Scan for the cell matching the given text and deliver its [X, Y] coordinate at center. 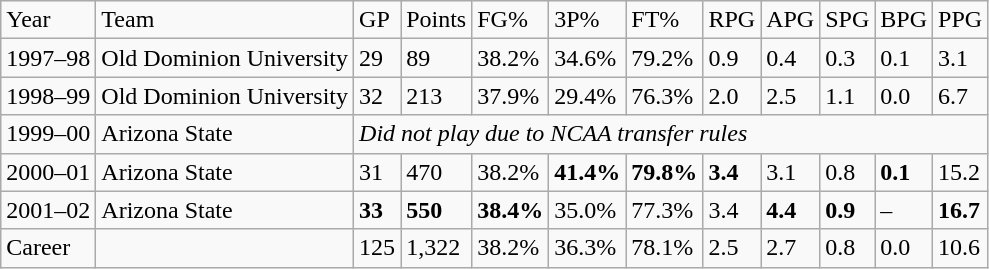
125 [378, 248]
76.3% [664, 96]
SPG [848, 20]
79.8% [664, 172]
Career [48, 248]
550 [436, 210]
2.0 [732, 96]
RPG [732, 20]
PPG [960, 20]
Year [48, 20]
78.1% [664, 248]
2001–02 [48, 210]
89 [436, 58]
1.1 [848, 96]
16.7 [960, 210]
GP [378, 20]
213 [436, 96]
29 [378, 58]
15.2 [960, 172]
0.4 [790, 58]
41.4% [588, 172]
31 [378, 172]
– [904, 210]
Did not play due to NCAA transfer rules [671, 134]
Points [436, 20]
470 [436, 172]
38.4% [510, 210]
34.6% [588, 58]
3P% [588, 20]
33 [378, 210]
36.3% [588, 248]
2.7 [790, 248]
35.0% [588, 210]
37.9% [510, 96]
77.3% [664, 210]
1997–98 [48, 58]
10.6 [960, 248]
29.4% [588, 96]
1,322 [436, 248]
Team [225, 20]
6.7 [960, 96]
32 [378, 96]
FG% [510, 20]
0.3 [848, 58]
BPG [904, 20]
2000–01 [48, 172]
4.4 [790, 210]
79.2% [664, 58]
FT% [664, 20]
1999–00 [48, 134]
APG [790, 20]
1998–99 [48, 96]
